Search for the cell housing the specified text and yield its [X, Y] center coordinate. 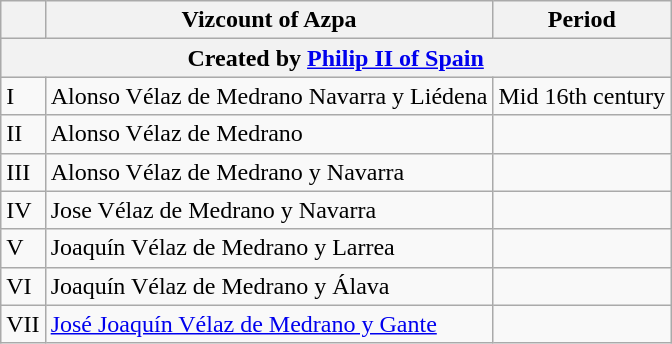
I [23, 96]
José Joaquín Vélaz de Medrano y Gante [269, 324]
Created by Philip II of Spain [336, 58]
VI [23, 286]
IV [23, 210]
Period [582, 20]
Alonso Vélaz de Medrano y Navarra [269, 172]
Alonso Vélaz de Medrano Navarra y Liédena [269, 96]
Alonso Vélaz de Medrano [269, 134]
Vizcount of Azpa [269, 20]
Mid 16th century [582, 96]
VII [23, 324]
Joaquín Vélaz de Medrano y Larrea [269, 248]
Jose Vélaz de Medrano y Navarra [269, 210]
V [23, 248]
II [23, 134]
III [23, 172]
Joaquín Vélaz de Medrano y Álava [269, 286]
